Scan for the cell matching the given text and deliver its (x, y) coordinate at center. 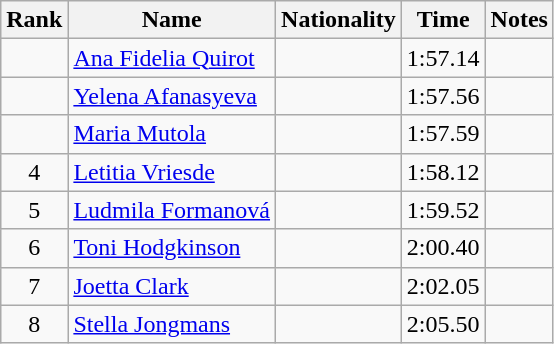
1:57.56 (443, 96)
Notes (519, 20)
Time (443, 20)
Nationality (339, 20)
1:58.12 (443, 172)
7 (34, 286)
Joetta Clark (172, 286)
Ana Fidelia Quirot (172, 58)
1:57.14 (443, 58)
Ludmila Formanová (172, 210)
2:05.50 (443, 324)
8 (34, 324)
2:02.05 (443, 286)
Stella Jongmans (172, 324)
Name (172, 20)
Letitia Vriesde (172, 172)
5 (34, 210)
Maria Mutola (172, 134)
Yelena Afanasyeva (172, 96)
6 (34, 248)
Toni Hodgkinson (172, 248)
2:00.40 (443, 248)
1:57.59 (443, 134)
4 (34, 172)
Rank (34, 20)
1:59.52 (443, 210)
